Capture the cell that displays the provided text and extract its (X, Y) central coordinate. 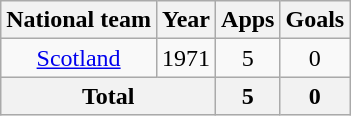
Scotland (79, 58)
Goals (315, 20)
National team (79, 20)
Apps (248, 20)
Year (186, 20)
1971 (186, 58)
Total (108, 96)
